Locate the cell with the specified text and output its [X, Y] center coordinate. 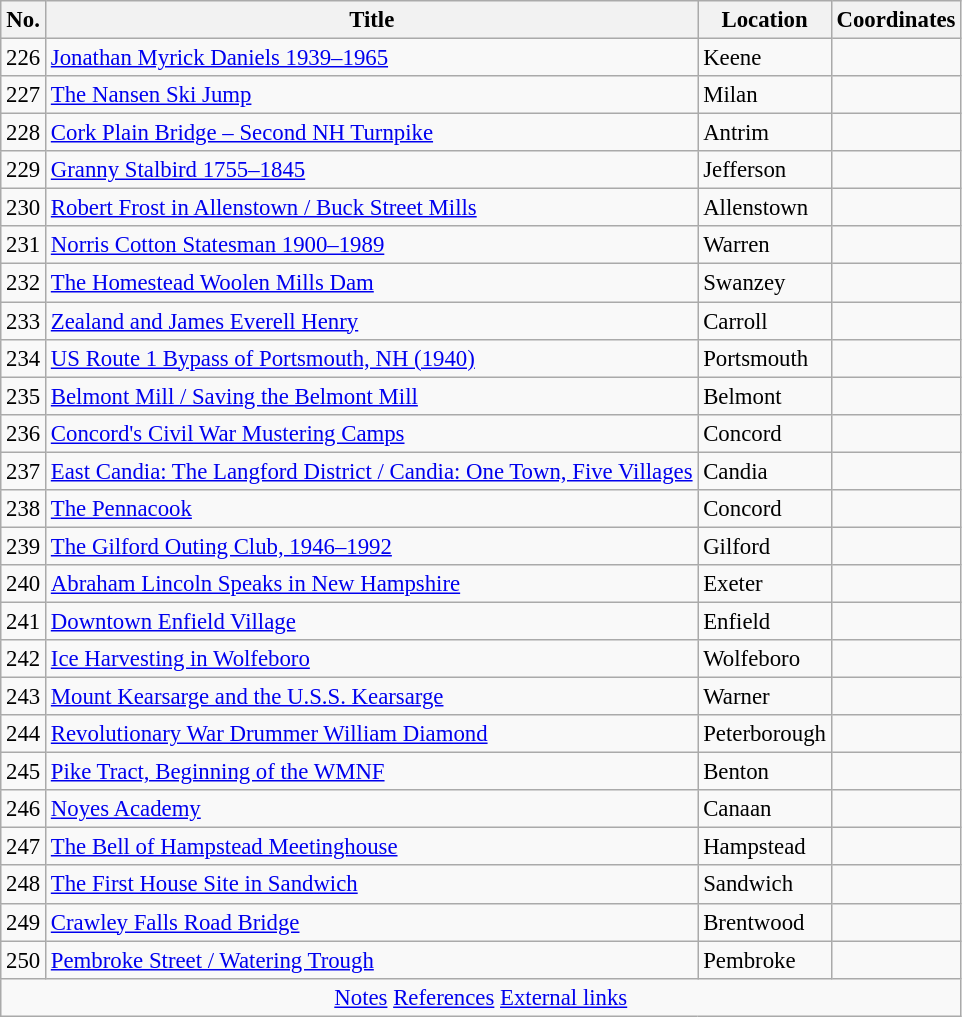
Exeter [764, 584]
231 [24, 245]
239 [24, 546]
Crawley Falls Road Bridge [372, 922]
Noyes Academy [372, 809]
Portsmouth [764, 358]
The Bell of Hampstead Meetinghouse [372, 847]
Pembroke Street / Watering Trough [372, 960]
The Gilford Outing Club, 1946–1992 [372, 546]
248 [24, 885]
Enfield [764, 621]
Downtown Enfield Village [372, 621]
229 [24, 170]
No. [24, 20]
Granny Stalbird 1755–1845 [372, 170]
240 [24, 584]
Gilford [764, 546]
Zealand and James Everell Henry [372, 321]
Cork Plain Bridge – Second NH Turnpike [372, 133]
US Route 1 Bypass of Portsmouth, NH (1940) [372, 358]
Jonathan Myrick Daniels 1939–1965 [372, 58]
Abraham Lincoln Speaks in New Hampshire [372, 584]
242 [24, 659]
Candia [764, 471]
232 [24, 283]
Notes References External links [481, 997]
236 [24, 433]
Robert Frost in Allenstown / Buck Street Mills [372, 208]
235 [24, 396]
245 [24, 772]
230 [24, 208]
234 [24, 358]
Norris Cotton Statesman 1900–1989 [372, 245]
Pike Tract, Beginning of the WMNF [372, 772]
243 [24, 697]
Milan [764, 95]
Benton [764, 772]
Warner [764, 697]
Ice Harvesting in Wolfeboro [372, 659]
Revolutionary War Drummer William Diamond [372, 734]
Title [372, 20]
The First House Site in Sandwich [372, 885]
The Pennacook [372, 509]
Brentwood [764, 922]
Coordinates [896, 20]
Concord's Civil War Mustering Camps [372, 433]
Canaan [764, 809]
Peterborough [764, 734]
250 [24, 960]
The Nansen Ski Jump [372, 95]
Allenstown [764, 208]
Swanzey [764, 283]
246 [24, 809]
244 [24, 734]
Hampstead [764, 847]
228 [24, 133]
The Homestead Woolen Mills Dam [372, 283]
Mount Kearsarge and the U.S.S. Kearsarge [372, 697]
Belmont [764, 396]
226 [24, 58]
247 [24, 847]
East Candia: The Langford District / Candia: One Town, Five Villages [372, 471]
233 [24, 321]
249 [24, 922]
Jefferson [764, 170]
237 [24, 471]
Location [764, 20]
Carroll [764, 321]
Wolfeboro [764, 659]
Antrim [764, 133]
238 [24, 509]
241 [24, 621]
Sandwich [764, 885]
Pembroke [764, 960]
227 [24, 95]
Warren [764, 245]
Belmont Mill / Saving the Belmont Mill [372, 396]
Keene [764, 58]
